For the text-containing cell, return its midpoint in [x, y] coordinate format. 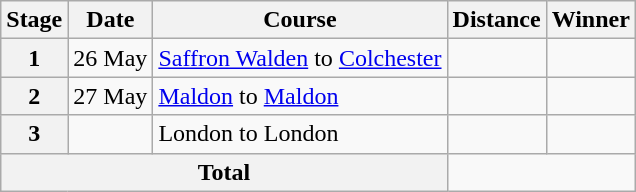
London to London [300, 134]
27 May [110, 96]
26 May [110, 58]
2 [34, 96]
Winner [590, 20]
Total [224, 172]
Distance [496, 20]
Course [300, 20]
Date [110, 20]
3 [34, 134]
1 [34, 58]
Saffron Walden to Colchester [300, 58]
Maldon to Maldon [300, 96]
Stage [34, 20]
